Capture the cell that displays the provided text and extract its (x, y) central coordinate. 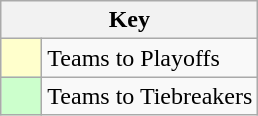
Key (130, 20)
Teams to Tiebreakers (150, 96)
Teams to Playoffs (150, 58)
